For the text-containing cell, return its midpoint in (X, Y) coordinate format. 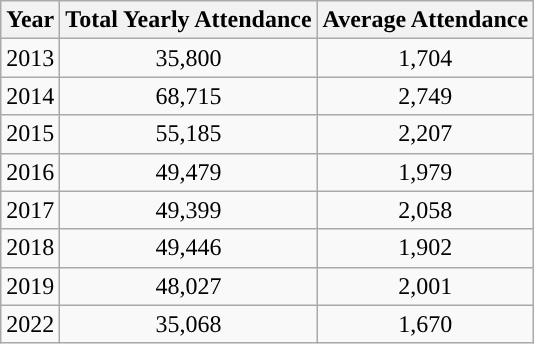
2015 (30, 134)
2016 (30, 172)
68,715 (188, 96)
2,749 (426, 96)
Total Yearly Attendance (188, 20)
2017 (30, 210)
1,670 (426, 324)
55,185 (188, 134)
Year (30, 20)
49,446 (188, 248)
Average Attendance (426, 20)
2013 (30, 58)
1,902 (426, 248)
1,979 (426, 172)
49,399 (188, 210)
49,479 (188, 172)
1,704 (426, 58)
2018 (30, 248)
35,800 (188, 58)
35,068 (188, 324)
2,058 (426, 210)
2,001 (426, 286)
2019 (30, 286)
2014 (30, 96)
48,027 (188, 286)
2,207 (426, 134)
2022 (30, 324)
